Scan for the cell matching the given text and deliver its [x, y] coordinate at center. 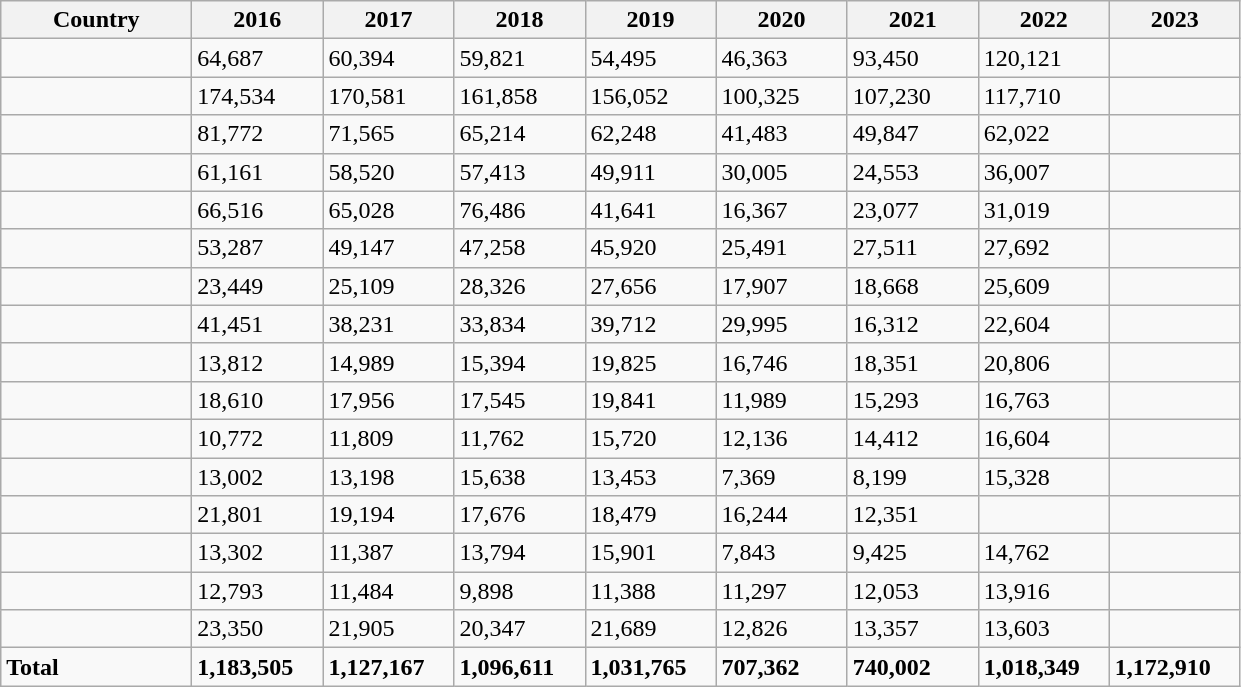
12,793 [258, 591]
49,911 [650, 172]
12,351 [912, 515]
38,231 [388, 324]
12,136 [782, 438]
156,052 [650, 96]
12,826 [782, 629]
17,907 [782, 286]
13,198 [388, 477]
41,451 [258, 324]
27,692 [1044, 248]
2021 [912, 20]
14,762 [1044, 553]
16,244 [782, 515]
93,450 [912, 58]
57,413 [520, 172]
11,762 [520, 438]
174,534 [258, 96]
740,002 [912, 667]
33,834 [520, 324]
24,553 [912, 172]
21,801 [258, 515]
64,687 [258, 58]
11,297 [782, 591]
Total [96, 667]
27,511 [912, 248]
13,812 [258, 362]
25,491 [782, 248]
49,847 [912, 134]
11,484 [388, 591]
18,610 [258, 400]
29,995 [782, 324]
8,199 [912, 477]
2018 [520, 20]
58,520 [388, 172]
15,638 [520, 477]
2016 [258, 20]
1,127,167 [388, 667]
161,858 [520, 96]
31,019 [1044, 210]
1,031,765 [650, 667]
23,449 [258, 286]
170,581 [388, 96]
13,453 [650, 477]
17,545 [520, 400]
11,388 [650, 591]
7,369 [782, 477]
2019 [650, 20]
18,351 [912, 362]
Country [96, 20]
2022 [1044, 20]
16,367 [782, 210]
14,412 [912, 438]
62,022 [1044, 134]
47,258 [520, 248]
100,325 [782, 96]
10,772 [258, 438]
59,821 [520, 58]
19,194 [388, 515]
2020 [782, 20]
27,656 [650, 286]
2023 [1174, 20]
11,809 [388, 438]
65,028 [388, 210]
81,772 [258, 134]
41,483 [782, 134]
9,425 [912, 553]
707,362 [782, 667]
19,825 [650, 362]
49,147 [388, 248]
17,676 [520, 515]
23,077 [912, 210]
117,710 [1044, 96]
2017 [388, 20]
13,916 [1044, 591]
107,230 [912, 96]
22,604 [1044, 324]
53,287 [258, 248]
11,387 [388, 553]
21,905 [388, 629]
25,609 [1044, 286]
15,901 [650, 553]
13,302 [258, 553]
15,293 [912, 400]
12,053 [912, 591]
19,841 [650, 400]
39,712 [650, 324]
7,843 [782, 553]
18,479 [650, 515]
1,096,611 [520, 667]
15,328 [1044, 477]
13,357 [912, 629]
120,121 [1044, 58]
66,516 [258, 210]
16,312 [912, 324]
62,248 [650, 134]
65,214 [520, 134]
18,668 [912, 286]
54,495 [650, 58]
11,989 [782, 400]
17,956 [388, 400]
15,720 [650, 438]
20,806 [1044, 362]
1,172,910 [1174, 667]
30,005 [782, 172]
45,920 [650, 248]
13,002 [258, 477]
28,326 [520, 286]
46,363 [782, 58]
41,641 [650, 210]
20,347 [520, 629]
25,109 [388, 286]
76,486 [520, 210]
1,018,349 [1044, 667]
15,394 [520, 362]
21,689 [650, 629]
9,898 [520, 591]
71,565 [388, 134]
23,350 [258, 629]
60,394 [388, 58]
13,603 [1044, 629]
16,604 [1044, 438]
16,763 [1044, 400]
16,746 [782, 362]
13,794 [520, 553]
61,161 [258, 172]
36,007 [1044, 172]
14,989 [388, 362]
1,183,505 [258, 667]
